Locate the cell with the specified text and output its [X, Y] center coordinate. 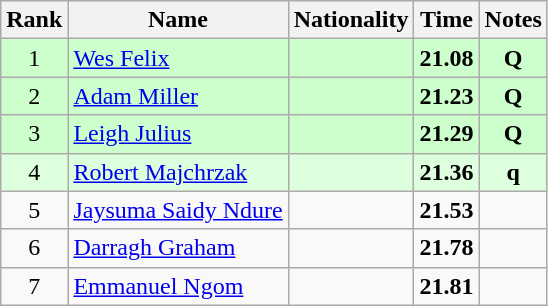
Adam Miller [178, 96]
Emmanuel Ngom [178, 286]
21.08 [446, 58]
21.23 [446, 96]
Leigh Julius [178, 134]
3 [34, 134]
q [513, 172]
Nationality [351, 20]
1 [34, 58]
21.78 [446, 248]
Robert Majchrzak [178, 172]
Rank [34, 20]
2 [34, 96]
21.53 [446, 210]
Name [178, 20]
6 [34, 248]
21.29 [446, 134]
Darragh Graham [178, 248]
Jaysuma Saidy Ndure [178, 210]
Wes Felix [178, 58]
5 [34, 210]
21.36 [446, 172]
Time [446, 20]
Notes [513, 20]
7 [34, 286]
21.81 [446, 286]
4 [34, 172]
